Pinpoint the cell where the given text exists, returning its (X, Y) midpoint coordinate. 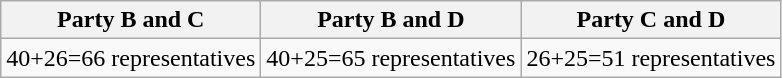
Party C and D (651, 20)
40+26=66 representatives (131, 58)
Party B and C (131, 20)
Party B and D (391, 20)
26+25=51 representatives (651, 58)
40+25=65 representatives (391, 58)
